Locate the cell with the specified text and output its (x, y) center coordinate. 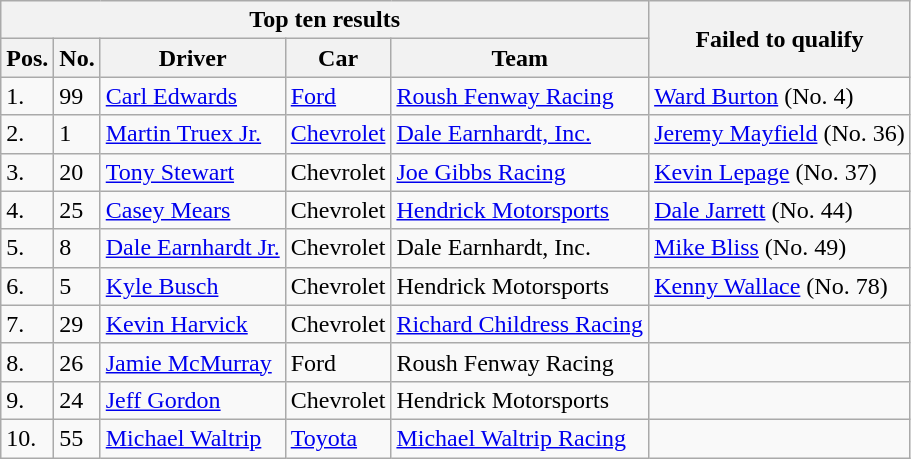
8. (28, 362)
Michael Waltrip Racing (520, 438)
24 (77, 400)
99 (77, 96)
Michael Waltrip (192, 438)
Team (520, 58)
8 (77, 248)
2. (28, 134)
1 (77, 134)
Jeremy Mayfield (No. 36) (780, 134)
Car (338, 58)
Richard Childress Racing (520, 324)
29 (77, 324)
Tony Stewart (192, 172)
Top ten results (325, 20)
5. (28, 248)
No. (77, 58)
25 (77, 210)
Pos. (28, 58)
20 (77, 172)
1. (28, 96)
26 (77, 362)
Carl Edwards (192, 96)
Kevin Harvick (192, 324)
9. (28, 400)
6. (28, 286)
Jeff Gordon (192, 400)
Joe Gibbs Racing (520, 172)
Failed to qualify (780, 39)
3. (28, 172)
Kyle Busch (192, 286)
10. (28, 438)
4. (28, 210)
Mike Bliss (No. 49) (780, 248)
Casey Mears (192, 210)
Toyota (338, 438)
Driver (192, 58)
Dale Earnhardt Jr. (192, 248)
7. (28, 324)
Jamie McMurray (192, 362)
Martin Truex Jr. (192, 134)
Kevin Lepage (No. 37) (780, 172)
Ward Burton (No. 4) (780, 96)
55 (77, 438)
Dale Jarrett (No. 44) (780, 210)
5 (77, 286)
Kenny Wallace (No. 78) (780, 286)
